Pinpoint the cell where the given text exists, returning its [X, Y] midpoint coordinate. 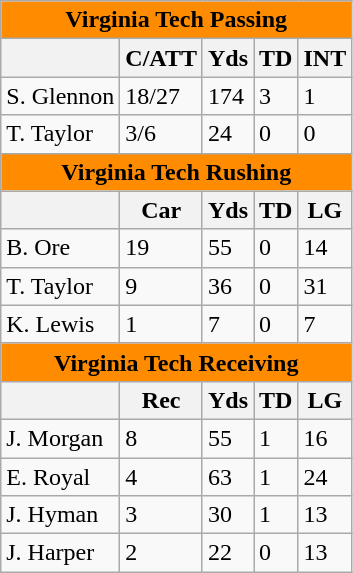
Virginia Tech Rushing [176, 172]
2 [162, 553]
3/6 [162, 134]
9 [162, 286]
174 [228, 96]
J. Morgan [60, 438]
36 [228, 286]
K. Lewis [60, 324]
C/ATT [162, 58]
22 [228, 553]
30 [228, 515]
Car [162, 210]
E. Royal [60, 477]
J. Harper [60, 553]
Virginia Tech Passing [176, 20]
B. Ore [60, 248]
Virginia Tech Receiving [176, 362]
INT [325, 58]
18/27 [162, 96]
14 [325, 248]
J. Hyman [60, 515]
8 [162, 438]
Rec [162, 400]
4 [162, 477]
S. Glennon [60, 96]
31 [325, 286]
19 [162, 248]
63 [228, 477]
16 [325, 438]
